For the text-containing cell, return its midpoint in (X, Y) coordinate format. 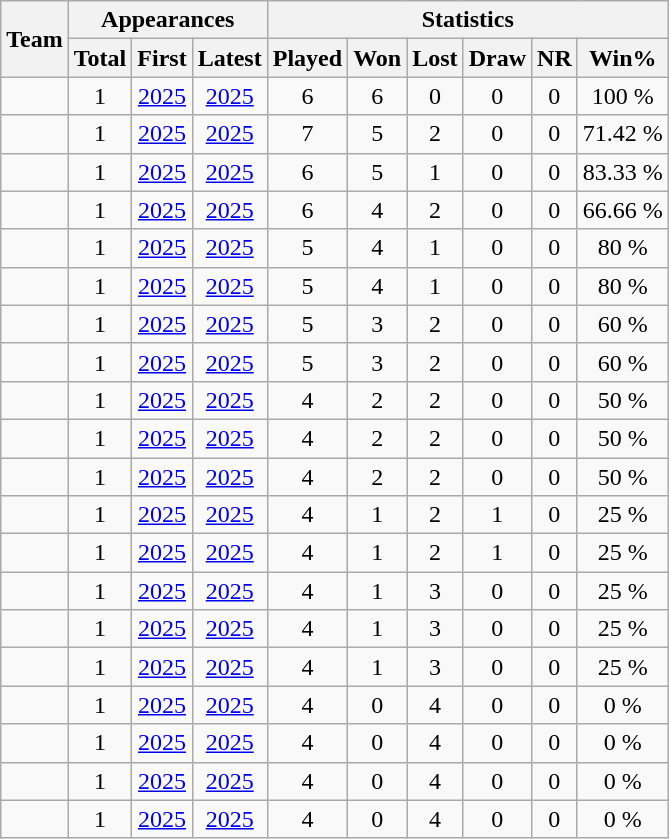
Statistics (468, 20)
66.66 % (622, 210)
Team (35, 39)
100 % (622, 96)
Played (307, 58)
Latest (230, 58)
Appearances (168, 20)
Lost (435, 58)
83.33 % (622, 172)
Total (100, 58)
71.42 % (622, 134)
Win% (622, 58)
First (162, 58)
Won (378, 58)
NR (555, 58)
7 (307, 134)
Draw (497, 58)
